For the text-containing cell, return its midpoint in (X, Y) coordinate format. 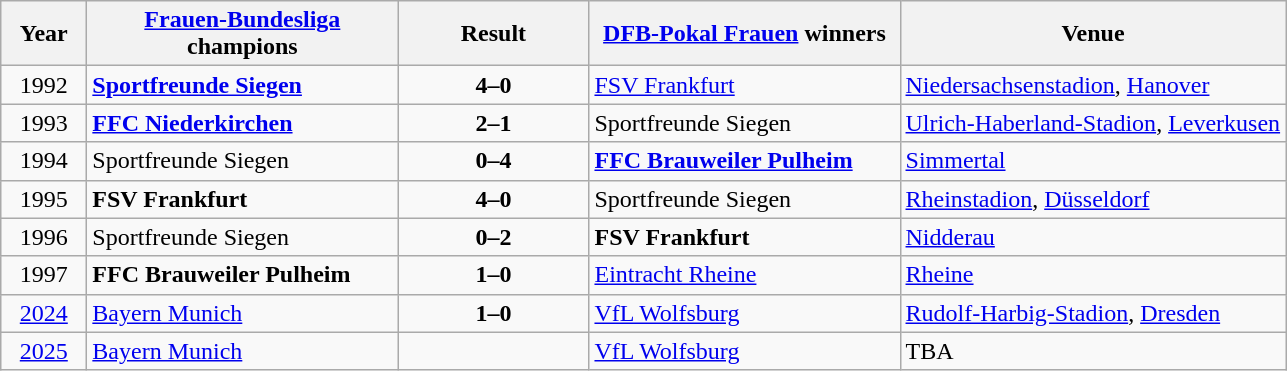
TBA (1093, 351)
Result (494, 34)
Venue (1093, 34)
FFC Niederkirchen (242, 123)
1993 (44, 123)
1995 (44, 199)
1994 (44, 161)
2–1 (494, 123)
1996 (44, 237)
Year (44, 34)
Niedersachsenstadion, Hanover (1093, 85)
0–4 (494, 161)
Nidderau (1093, 237)
Simmertal (1093, 161)
1997 (44, 275)
Rheinstadion, Düsseldorf (1093, 199)
Eintracht Rheine (744, 275)
Rudolf-Harbig-Stadion, Dresden (1093, 313)
2024 (44, 313)
2025 (44, 351)
Ulrich-Haberland-Stadion, Leverkusen (1093, 123)
DFB-Pokal Frauen winners (744, 34)
Frauen-Bundesliga champions (242, 34)
1992 (44, 85)
Rheine (1093, 275)
0–2 (494, 237)
